Determine the [X, Y] coordinate at the center of the cell enclosing the given text.  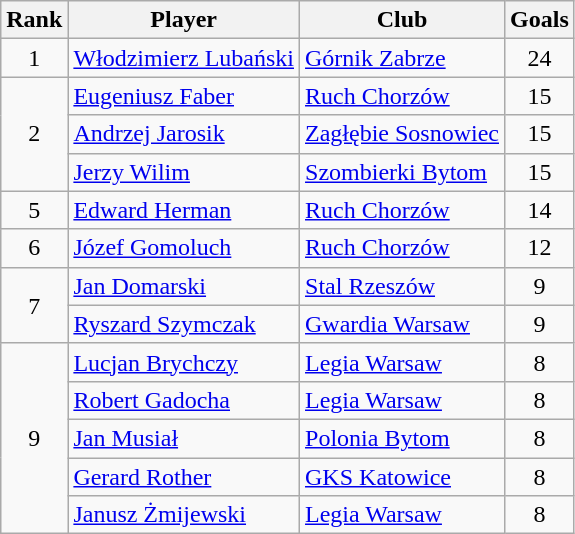
2 [34, 134]
Goals [540, 20]
Zagłębie Sosnowiec [402, 134]
Szombierki Bytom [402, 172]
Stal Rzeszów [402, 286]
Andrzej Jarosik [184, 134]
Edward Herman [184, 210]
Robert Gadocha [184, 400]
Rank [34, 20]
1 [34, 58]
5 [34, 210]
Polonia Bytom [402, 438]
Gerard Rother [184, 477]
24 [540, 58]
Ryszard Szymczak [184, 324]
Gwardia Warsaw [402, 324]
12 [540, 248]
14 [540, 210]
Jan Musiał [184, 438]
Włodzimierz Lubański [184, 58]
Górnik Zabrze [402, 58]
7 [34, 305]
Lucjan Brychczy [184, 362]
Player [184, 20]
Jan Domarski [184, 286]
GKS Katowice [402, 477]
Janusz Żmijewski [184, 515]
Club [402, 20]
Eugeniusz Faber [184, 96]
Józef Gomoluch [184, 248]
6 [34, 248]
Jerzy Wilim [184, 172]
